Capture the cell that displays the provided text and extract its [x, y] central coordinate. 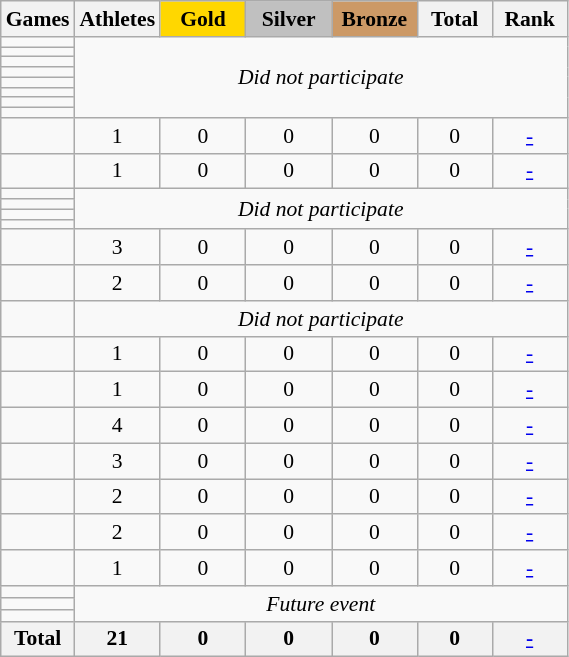
Athletes [117, 19]
Rank [530, 19]
Games [38, 19]
Bronze [375, 19]
Future event [320, 604]
21 [117, 639]
4 [117, 426]
Silver [289, 19]
Gold [203, 19]
